From the cell containing the given text, extract its center point as (x, y) coordinate. 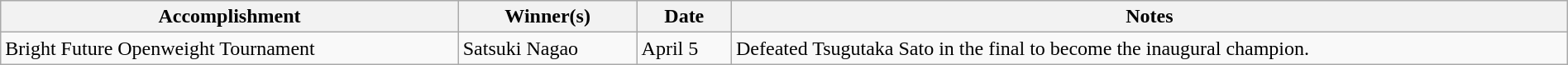
Winner(s) (547, 17)
Accomplishment (230, 17)
April 5 (684, 48)
Date (684, 17)
Defeated Tsugutaka Sato in the final to become the inaugural champion. (1150, 48)
Satsuki Nagao (547, 48)
Bright Future Openweight Tournament (230, 48)
Notes (1150, 17)
